From the cell containing the given text, extract its center point as [X, Y] coordinate. 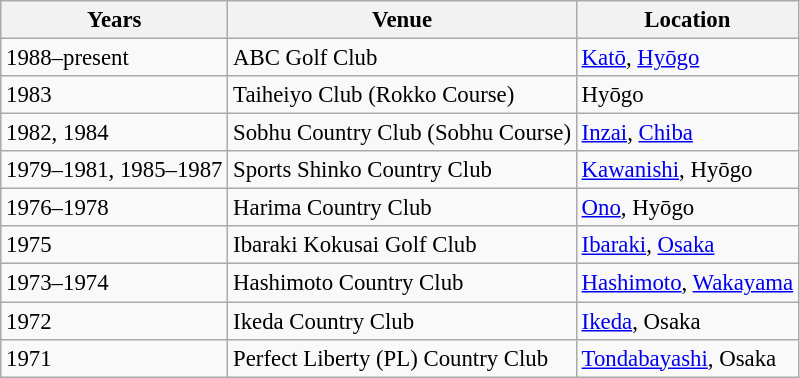
Venue [402, 20]
Sobhu Country Club (Sobhu Course) [402, 133]
Years [114, 20]
1972 [114, 321]
Location [687, 20]
Hashimoto, Wakayama [687, 283]
Ikeda Country Club [402, 321]
Sports Shinko Country Club [402, 170]
Inzai, Chiba [687, 133]
ABC Golf Club [402, 58]
1982, 1984 [114, 133]
Taiheiyo Club (Rokko Course) [402, 95]
Katō, Hyōgo [687, 58]
Ibaraki Kokusai Golf Club [402, 245]
Hyōgo [687, 95]
1971 [114, 358]
1976–1978 [114, 208]
Ikeda, Osaka [687, 321]
1973–1974 [114, 283]
Tondabayashi, Osaka [687, 358]
Kawanishi, Hyōgo [687, 170]
1988–present [114, 58]
Perfect Liberty (PL) Country Club [402, 358]
Ibaraki, Osaka [687, 245]
Ono, Hyōgo [687, 208]
Hashimoto Country Club [402, 283]
Harima Country Club [402, 208]
1975 [114, 245]
1979–1981, 1985–1987 [114, 170]
1983 [114, 95]
